Provide the (x, y) coordinate of the cell's center where the given text is located.  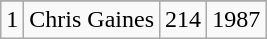
Chris Gaines (92, 20)
214 (184, 20)
1 (12, 20)
1987 (236, 20)
